From the cell containing the given text, extract its center point as (x, y) coordinate. 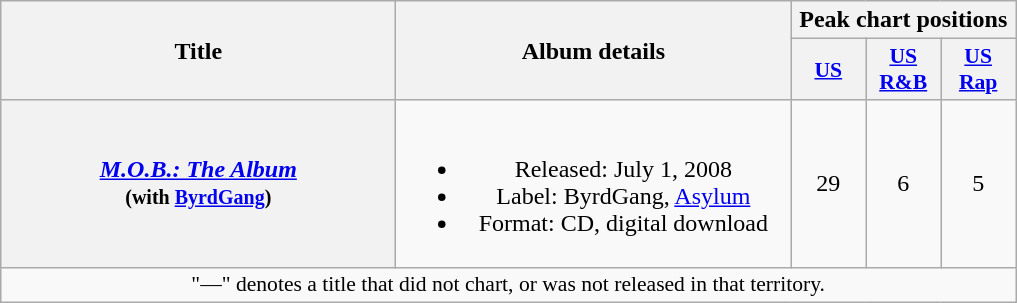
29 (828, 184)
US (828, 70)
USR&B (904, 70)
Album details (594, 50)
5 (978, 184)
M.O.B.: The Album(with ByrdGang) (198, 184)
Released: July 1, 2008Label: ByrdGang, AsylumFormat: CD, digital download (594, 184)
USRap (978, 70)
Peak chart positions (904, 20)
"—" denotes a title that did not chart, or was not released in that territory. (508, 285)
Title (198, 50)
6 (904, 184)
